Return the [X, Y] coordinate for the center point of the cell that contains the specified text.  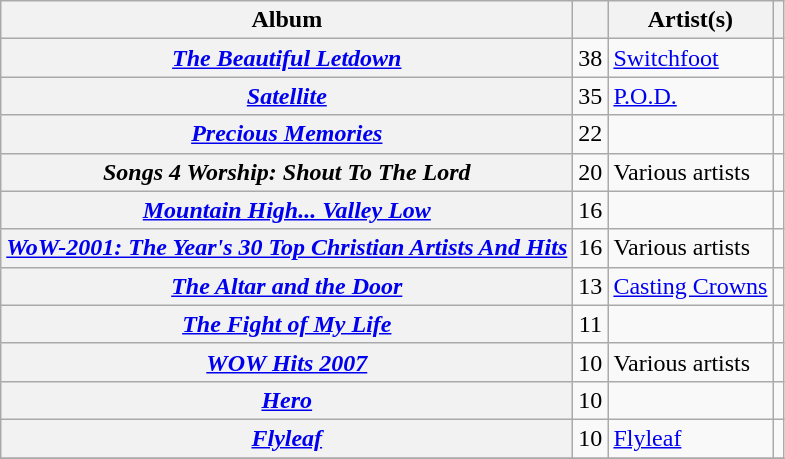
Casting Crowns [690, 286]
Precious Memories [287, 134]
Album [287, 20]
WOW Hits 2007 [287, 362]
Artist(s) [690, 20]
P.O.D. [690, 96]
The Altar and the Door [287, 286]
The Beautiful Letdown [287, 58]
Hero [287, 400]
Satellite [287, 96]
20 [590, 172]
WoW-2001: The Year's 30 Top Christian Artists And Hits [287, 248]
Mountain High... Valley Low [287, 210]
35 [590, 96]
38 [590, 58]
The Fight of My Life [287, 324]
Songs 4 Worship: Shout To The Lord [287, 172]
13 [590, 286]
Switchfoot [690, 58]
22 [590, 134]
11 [590, 324]
